Extract the (x, y) coordinate from the center of the cell holding the provided text.  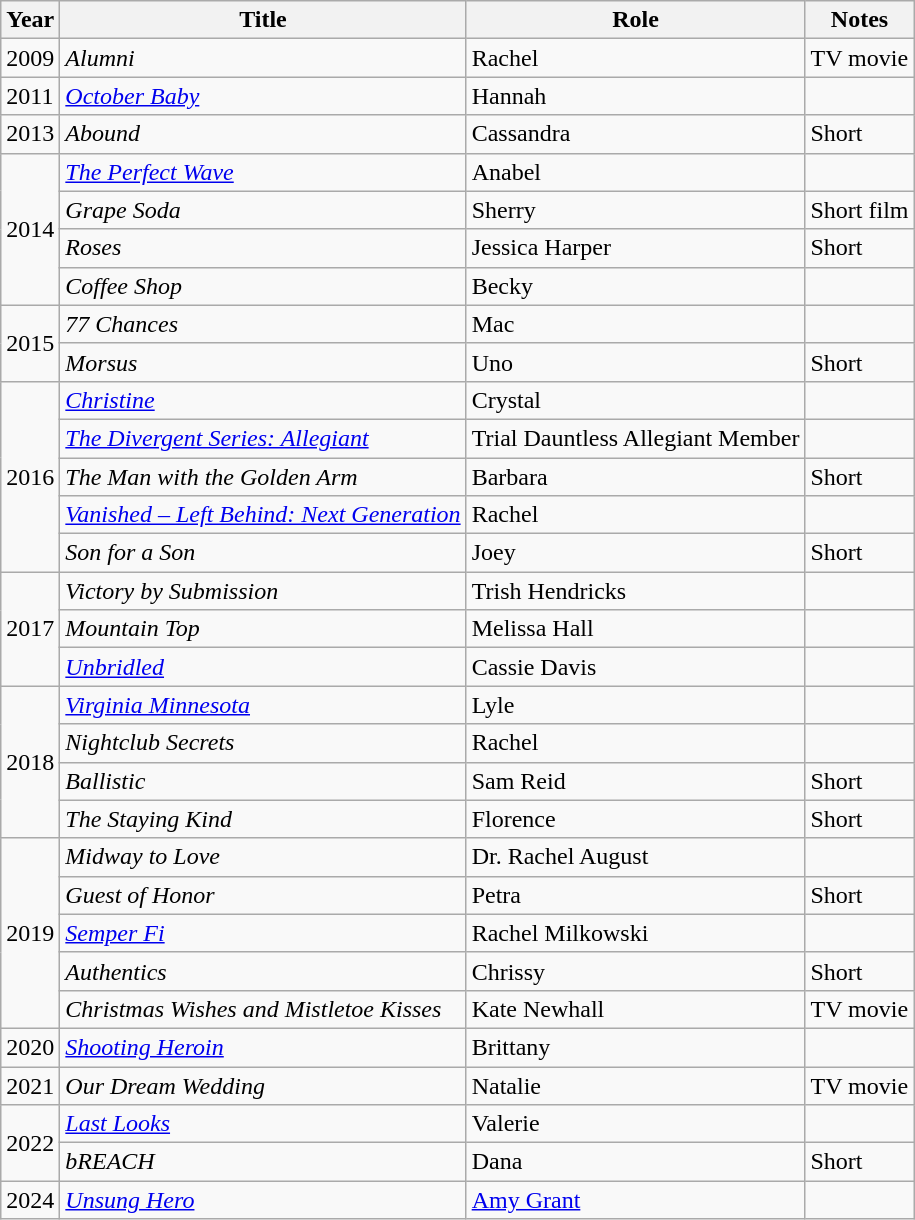
Petra (636, 895)
Becky (636, 286)
Virginia Minnesota (263, 705)
The Perfect Wave (263, 172)
Rachel Milkowski (636, 933)
Joey (636, 553)
Nightclub Secrets (263, 743)
Roses (263, 248)
2016 (30, 476)
Lyle (636, 705)
The Staying Kind (263, 819)
2014 (30, 229)
Barbara (636, 477)
Amy Grant (636, 1200)
Shooting Heroin (263, 1047)
Crystal (636, 400)
Sam Reid (636, 781)
Dana (636, 1162)
Unbridled (263, 667)
Guest of Honor (263, 895)
Abound (263, 134)
Morsus (263, 362)
October Baby (263, 96)
Brittany (636, 1047)
2021 (30, 1085)
Authentics (263, 971)
2018 (30, 762)
2020 (30, 1047)
Alumni (263, 58)
Year (30, 20)
Unsung Hero (263, 1200)
Kate Newhall (636, 1009)
2011 (30, 96)
Coffee Shop (263, 286)
Notes (860, 20)
Our Dream Wedding (263, 1085)
Uno (636, 362)
77 Chances (263, 324)
Mac (636, 324)
2024 (30, 1200)
2022 (30, 1143)
Midway to Love (263, 857)
Short film (860, 210)
2009 (30, 58)
Semper Fi (263, 933)
Title (263, 20)
Florence (636, 819)
Role (636, 20)
2013 (30, 134)
Natalie (636, 1085)
Vanished – Left Behind: Next Generation (263, 515)
Cassandra (636, 134)
Valerie (636, 1124)
2019 (30, 933)
Anabel (636, 172)
Trish Hendricks (636, 591)
Mountain Top (263, 629)
Christmas Wishes and Mistletoe Kisses (263, 1009)
Jessica Harper (636, 248)
The Divergent Series: Allegiant (263, 438)
The Man with the Golden Arm (263, 477)
2015 (30, 343)
Grape Soda (263, 210)
2017 (30, 629)
Ballistic (263, 781)
Victory by Submission (263, 591)
Sherry (636, 210)
Melissa Hall (636, 629)
bREACH (263, 1162)
Hannah (636, 96)
Chrissy (636, 971)
Dr. Rachel August (636, 857)
Christine (263, 400)
Son for a Son (263, 553)
Trial Dauntless Allegiant Member (636, 438)
Last Looks (263, 1124)
Cassie Davis (636, 667)
